Detect which cell encompasses the target text, then output its [x, y] center coordinate. 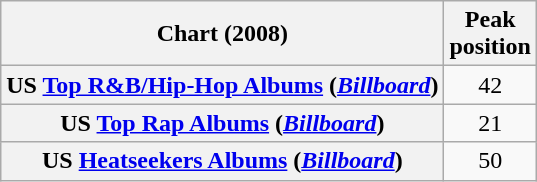
US Top R&B/Hip-Hop Albums (Billboard) [222, 85]
21 [490, 123]
US Heatseekers Albums (Billboard) [222, 161]
US Top Rap Albums (Billboard) [222, 123]
42 [490, 85]
Chart (2008) [222, 34]
50 [490, 161]
Peak position [490, 34]
